Determine the [x, y] coordinate at the center of the cell enclosing the given text.  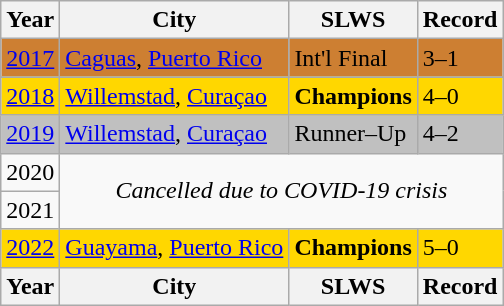
2017 [30, 58]
4–2 [460, 134]
Runner–Up [353, 134]
Caguas, Puerto Rico [174, 58]
2020 [30, 172]
2021 [30, 210]
2018 [30, 96]
Guayama, Puerto Rico [174, 248]
2019 [30, 134]
5–0 [460, 248]
Cancelled due to COVID-19 crisis [282, 191]
4–0 [460, 96]
3–1 [460, 58]
2022 [30, 248]
Int'l Final [353, 58]
